Determine the [X, Y] coordinate at the center of the cell enclosing the given text.  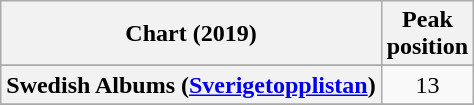
Peakposition [427, 34]
Swedish Albums (Sverigetopplistan) [191, 85]
Chart (2019) [191, 34]
13 [427, 85]
